Search for the cell housing the specified text and yield its [X, Y] center coordinate. 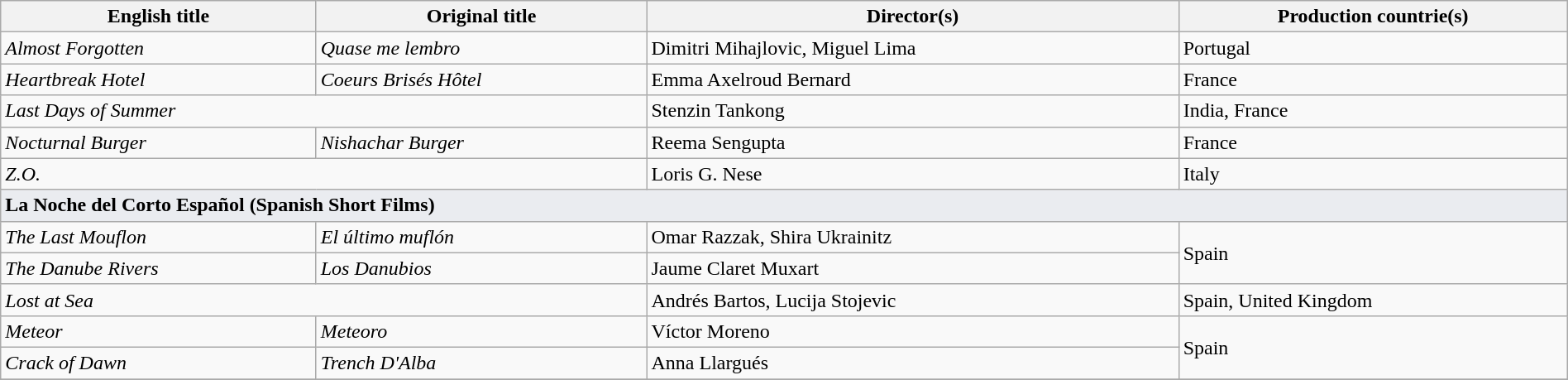
Spain, United Kingdom [1373, 300]
The Last Mouflon [159, 237]
Meteoro [481, 331]
Emma Axelroud Bernard [913, 79]
The Danube Rivers [159, 268]
Meteor [159, 331]
English title [159, 17]
Z.O. [324, 174]
Heartbreak Hotel [159, 79]
Andrés Bartos, Lucija Stojevic [913, 300]
Last Days of Summer [324, 111]
Jaume Claret Muxart [913, 268]
Nocturnal Burger [159, 142]
Portugal [1373, 48]
Production countrie(s) [1373, 17]
Trench D'Alba [481, 363]
Dimitri Mihajlovic, Miguel Lima [913, 48]
Lost at Sea [324, 300]
Quase me lembro [481, 48]
Crack of Dawn [159, 363]
La Noche del Corto Español (Spanish Short Films) [784, 205]
Omar Razzak, Shira Ukrainitz [913, 237]
Reema Sengupta [913, 142]
Los Danubios [481, 268]
Director(s) [913, 17]
Anna Llargués [913, 363]
Original title [481, 17]
Almost Forgotten [159, 48]
Loris G. Nese [913, 174]
El último muflón [481, 237]
Víctor Moreno [913, 331]
India, France [1373, 111]
Stenzin Tankong [913, 111]
Nishachar Burger [481, 142]
Italy [1373, 174]
Coeurs Brisés Hôtel [481, 79]
